Locate the cell with the specified text and output its (X, Y) center coordinate. 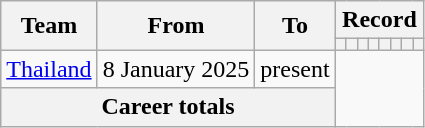
Team (49, 26)
Record (379, 20)
From (176, 26)
Career totals (168, 107)
To (295, 26)
8 January 2025 (176, 69)
present (295, 69)
Thailand (49, 69)
